Output the [X, Y] coordinate of the center of the cell containing the given text.  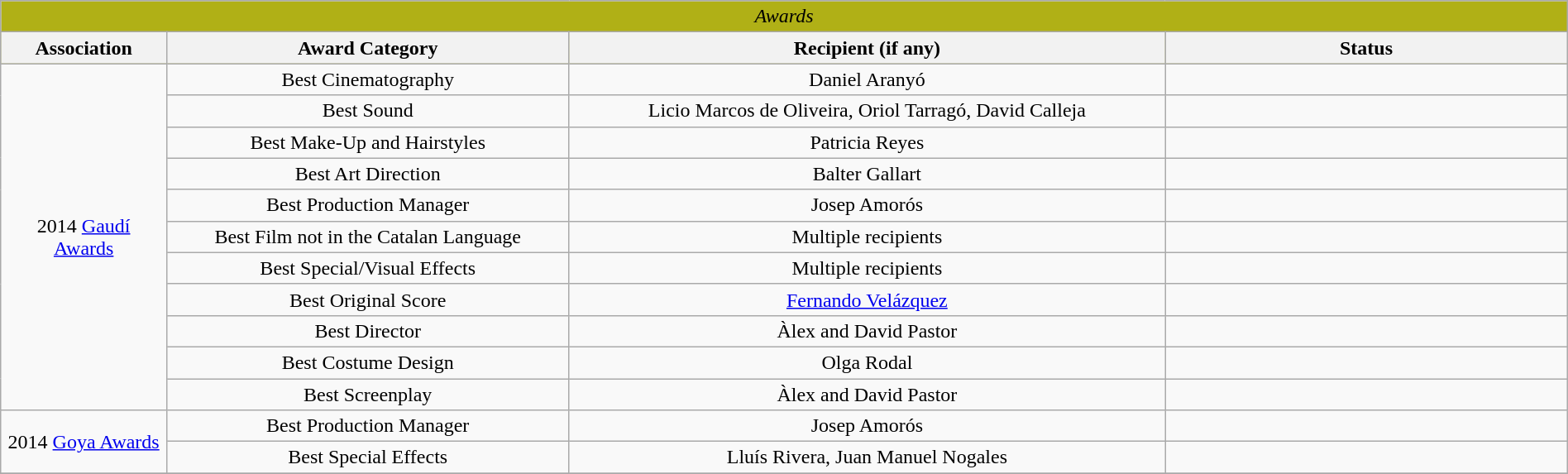
2014 Goya Awards [84, 442]
Award Category [368, 48]
Best Art Direction [368, 174]
Best Original Score [368, 299]
Best Make-Up and Hairstyles [368, 142]
Lluís Rivera, Juan Manuel Nogales [867, 457]
Patricia Reyes [867, 142]
Best Director [368, 331]
Best Cinematography [368, 79]
Best Costume Design [368, 362]
Daniel Aranyó [867, 79]
Best Sound [368, 111]
Status [1366, 48]
2014 Gaudí Awards [84, 237]
Awards [784, 17]
Best Special Effects [368, 457]
Olga Rodal [867, 362]
Licio Marcos de Oliveira, Oriol Tarragó, David Calleja [867, 111]
Balter Gallart [867, 174]
Best Film not in the Catalan Language [368, 237]
Recipient (if any) [867, 48]
Fernando Velázquez [867, 299]
Best Special/Visual Effects [368, 268]
Association [84, 48]
Best Screenplay [368, 395]
